Extract the (X, Y) coordinate from the center of the cell holding the provided text.  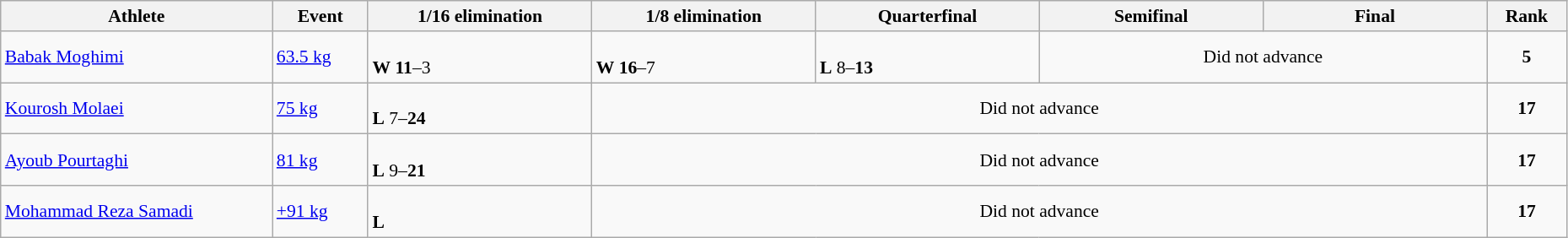
81 kg (321, 160)
75 kg (321, 108)
Athlete (137, 16)
+91 kg (321, 211)
63.5 kg (321, 57)
L 8–13 (928, 57)
Quarterfinal (928, 16)
1/8 elimination (703, 16)
L (479, 211)
Semifinal (1150, 16)
Mohammad Reza Samadi (137, 211)
5 (1527, 57)
Event (321, 16)
W 11–3 (479, 57)
W 16–7 (703, 57)
Kourosh Molaei (137, 108)
1/16 elimination (479, 16)
Babak Moghimi (137, 57)
Final (1375, 16)
L 9–21 (479, 160)
Rank (1527, 16)
Ayoub Pourtaghi (137, 160)
L 7–24 (479, 108)
